Search for the cell housing the specified text and yield its (X, Y) center coordinate. 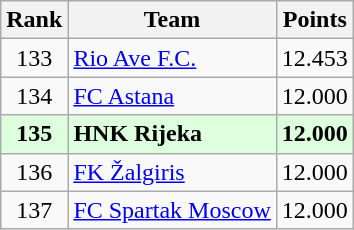
Rio Ave F.C. (172, 58)
137 (34, 210)
135 (34, 134)
FK Žalgiris (172, 172)
Team (172, 20)
FC Spartak Moscow (172, 210)
133 (34, 58)
12.453 (314, 58)
HNK Rijeka (172, 134)
136 (34, 172)
FC Astana (172, 96)
134 (34, 96)
Rank (34, 20)
Points (314, 20)
